Identify which cell holds the provided text, then report its (X, Y) central coordinate. 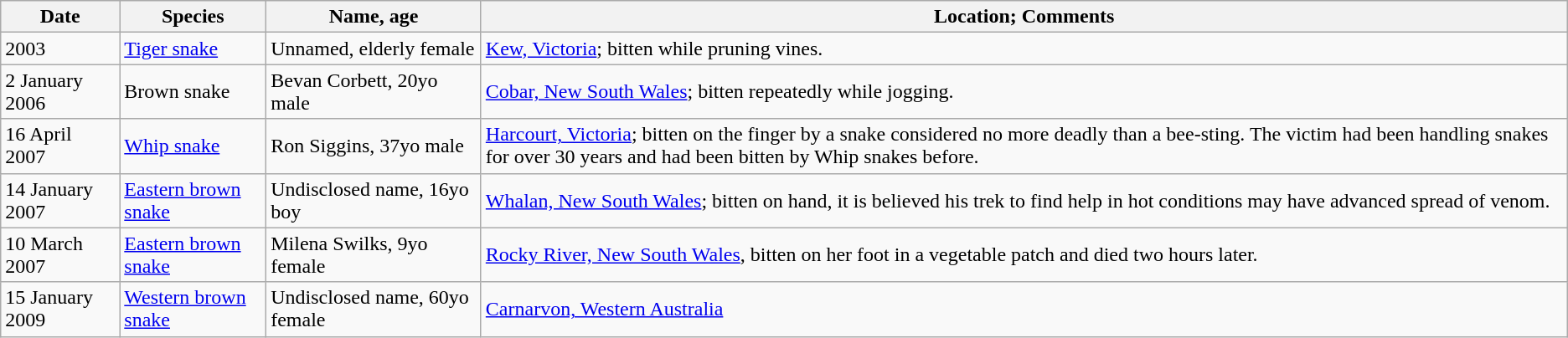
Whip snake (193, 146)
Milena Swilks, 9yo female (374, 254)
Location; Comments (1024, 17)
Western brown snake (193, 310)
Unnamed, elderly female (374, 49)
Undisclosed name, 16yo boy (374, 201)
Whalan, New South Wales; bitten on hand, it is believed his trek to find help in hot conditions may have advanced spread of venom. (1024, 201)
Cobar, New South Wales; bitten repeatedly while jogging. (1024, 92)
Ron Siggins, 37yo male (374, 146)
Brown snake (193, 92)
14 January 2007 (60, 201)
Name, age (374, 17)
Carnarvon, Western Australia (1024, 310)
Rocky River, New South Wales, bitten on her foot in a vegetable patch and died two hours later. (1024, 254)
10 March 2007 (60, 254)
Undisclosed name, 60yo female (374, 310)
Kew, Victoria; bitten while pruning vines. (1024, 49)
Date (60, 17)
Tiger snake (193, 49)
15 January 2009 (60, 310)
2003 (60, 49)
Bevan Corbett, 20yo male (374, 92)
Species (193, 17)
2 January 2006 (60, 92)
16 April 2007 (60, 146)
